For the text-containing cell, return its midpoint in (x, y) coordinate format. 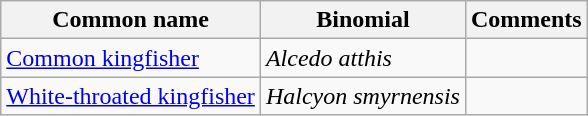
Binomial (362, 20)
White-throated kingfisher (131, 96)
Common kingfisher (131, 58)
Alcedo atthis (362, 58)
Halcyon smyrnensis (362, 96)
Common name (131, 20)
Comments (526, 20)
